Pinpoint the cell where the given text exists, returning its (X, Y) midpoint coordinate. 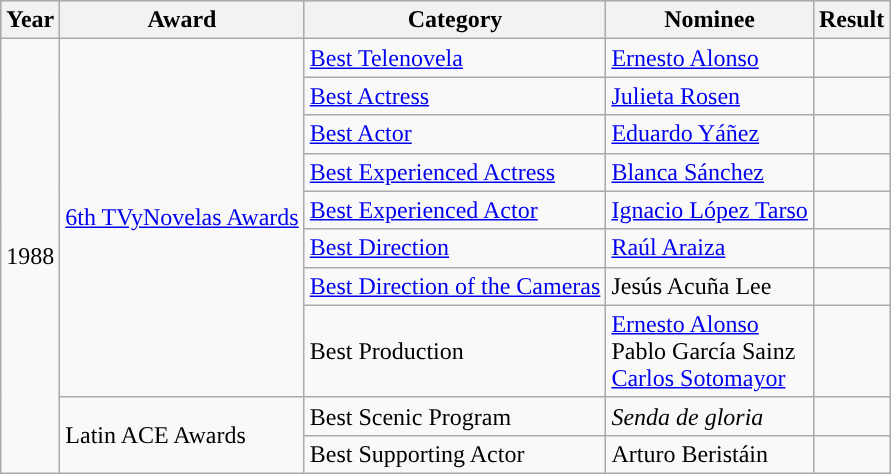
Latin ACE Awards (182, 435)
Jesús Acuña Lee (710, 286)
Raúl Araiza (710, 248)
Year (30, 20)
Senda de gloria (710, 416)
Julieta Rosen (710, 96)
Award (182, 20)
Arturo Beristáin (710, 454)
Result (851, 20)
Best Telenovela (455, 58)
Best Scenic Program (455, 416)
Nominee (710, 20)
1988 (30, 256)
Best Actress (455, 96)
Blanca Sánchez (710, 172)
Best Actor (455, 134)
Ernesto Alonso Pablo García Sainz Carlos Sotomayor (710, 351)
Best Production (455, 351)
6th TVyNovelas Awards (182, 218)
Best Supporting Actor (455, 454)
Category (455, 20)
Best Direction of the Cameras (455, 286)
Eduardo Yáñez (710, 134)
Best Experienced Actor (455, 210)
Ernesto Alonso (710, 58)
Best Direction (455, 248)
Best Experienced Actress (455, 172)
Ignacio López Tarso (710, 210)
